Determine the [x, y] coordinate at the center of the cell enclosing the given text.  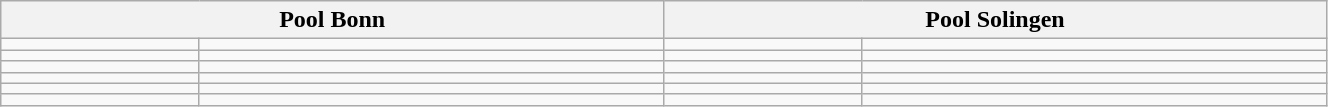
Pool Bonn [332, 20]
Pool Solingen [996, 20]
